Extract the (X, Y) coordinate from the center of the cell holding the provided text.  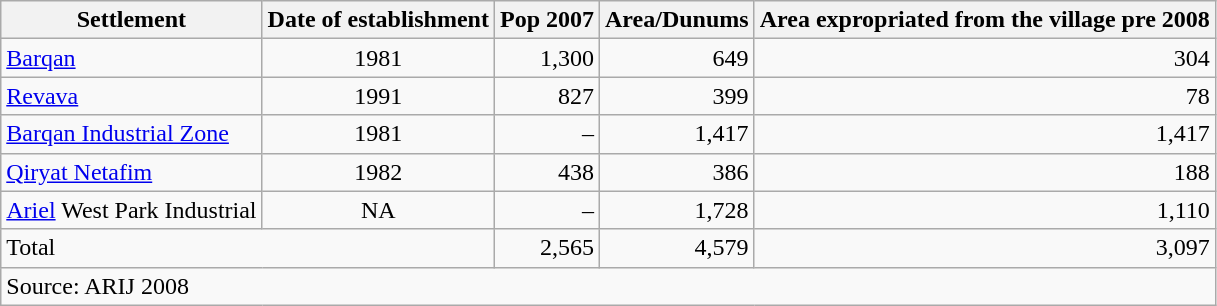
Total (248, 248)
Barqan Industrial Zone (132, 134)
Date of establishment (378, 20)
1,728 (678, 210)
Revava (132, 96)
2,565 (546, 248)
Qiryat Netafim (132, 172)
Barqan (132, 58)
827 (546, 96)
188 (984, 172)
304 (984, 58)
78 (984, 96)
1982 (378, 172)
4,579 (678, 248)
386 (678, 172)
438 (546, 172)
399 (678, 96)
3,097 (984, 248)
649 (678, 58)
Ariel West Park Industrial (132, 210)
NA (378, 210)
Area expropriated from the village pre 2008 (984, 20)
1991 (378, 96)
Pop 2007 (546, 20)
1,110 (984, 210)
Settlement (132, 20)
Area/Dunums (678, 20)
1,300 (546, 58)
Source: ARIJ 2008 (608, 286)
